Determine the (X, Y) coordinate at the center of the cell enclosing the given text.  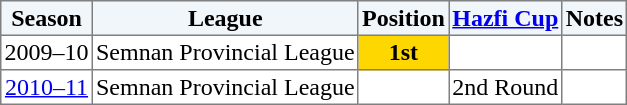
Season (47, 18)
2nd Round (506, 87)
2009–10 (47, 52)
Position (403, 18)
Hazfi Cup (506, 18)
2010–11 (47, 87)
Notes (594, 18)
1st (403, 52)
League (225, 18)
